Output the (x, y) coordinate of the center of the cell containing the given text.  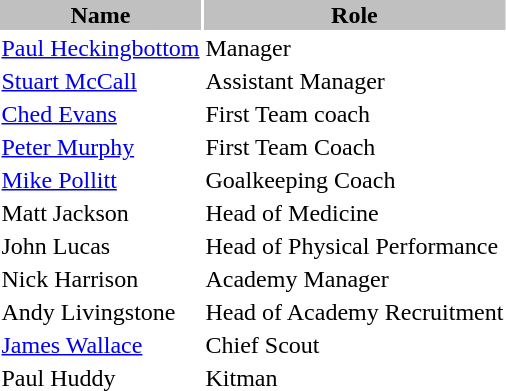
Ched Evans (100, 114)
Head of Physical Performance (354, 246)
Manager (354, 48)
Matt Jackson (100, 213)
James Wallace (100, 345)
Peter Murphy (100, 147)
Nick Harrison (100, 279)
Chief Scout (354, 345)
John Lucas (100, 246)
Stuart McCall (100, 81)
First Team Coach (354, 147)
Assistant Manager (354, 81)
Goalkeeping Coach (354, 180)
First Team coach (354, 114)
Paul Heckingbottom (100, 48)
Andy Livingstone (100, 312)
Head of Medicine (354, 213)
Mike Pollitt (100, 180)
Role (354, 15)
Head of Academy Recruitment (354, 312)
Name (100, 15)
Academy Manager (354, 279)
